Pinpoint the cell where the given text exists, returning its [x, y] midpoint coordinate. 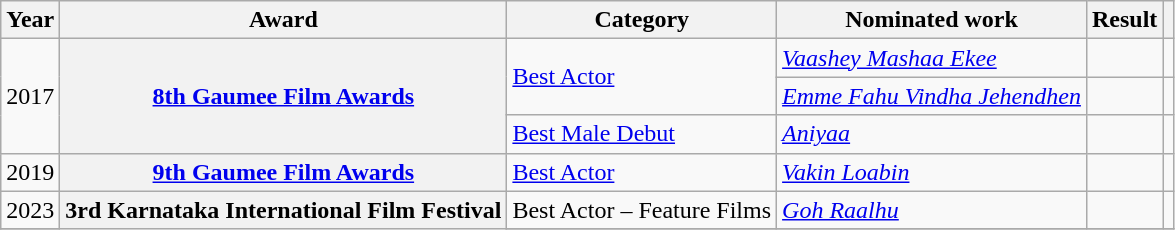
Result [1124, 20]
Vakin Loabin [932, 172]
Nominated work [932, 20]
Emme Fahu Vindha Jehendhen [932, 96]
Award [284, 20]
2019 [30, 172]
9th Gaumee Film Awards [284, 172]
8th Gaumee Film Awards [284, 96]
Category [642, 20]
Best Actor – Feature Films [642, 210]
Vaashey Mashaa Ekee [932, 58]
Best Male Debut [642, 134]
2023 [30, 210]
Year [30, 20]
3rd Karnataka International Film Festival [284, 210]
2017 [30, 96]
Aniyaa [932, 134]
Goh Raalhu [932, 210]
